Find where the given text appears and provide that cell's center as [x, y] coordinate. 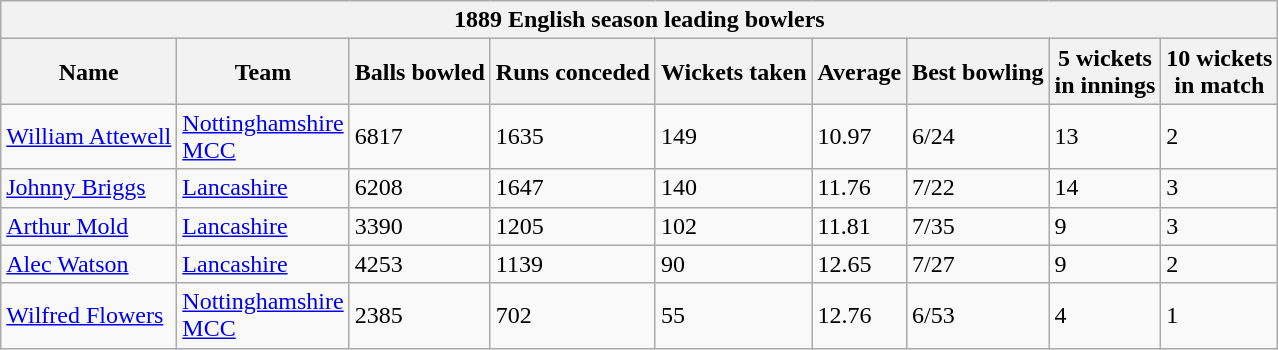
6208 [420, 188]
1635 [572, 136]
1 [1220, 316]
7/27 [978, 264]
13 [1105, 136]
4253 [420, 264]
7/35 [978, 226]
William Attewell [89, 136]
102 [734, 226]
Balls bowled [420, 72]
Wilfred Flowers [89, 316]
Alec Watson [89, 264]
11.76 [860, 188]
Best bowling [978, 72]
1647 [572, 188]
702 [572, 316]
149 [734, 136]
140 [734, 188]
Arthur Mold [89, 226]
Johnny Briggs [89, 188]
12.76 [860, 316]
Name [89, 72]
7/22 [978, 188]
5 wicketsin innings [1105, 72]
10 wicketsin match [1220, 72]
1139 [572, 264]
1205 [572, 226]
12.65 [860, 264]
Team [263, 72]
90 [734, 264]
6/53 [978, 316]
6/24 [978, 136]
4 [1105, 316]
10.97 [860, 136]
6817 [420, 136]
Wickets taken [734, 72]
1889 English season leading bowlers [640, 20]
3390 [420, 226]
14 [1105, 188]
11.81 [860, 226]
55 [734, 316]
2385 [420, 316]
Average [860, 72]
Runs conceded [572, 72]
